Output the (x, y) coordinate of the center of the cell containing the given text.  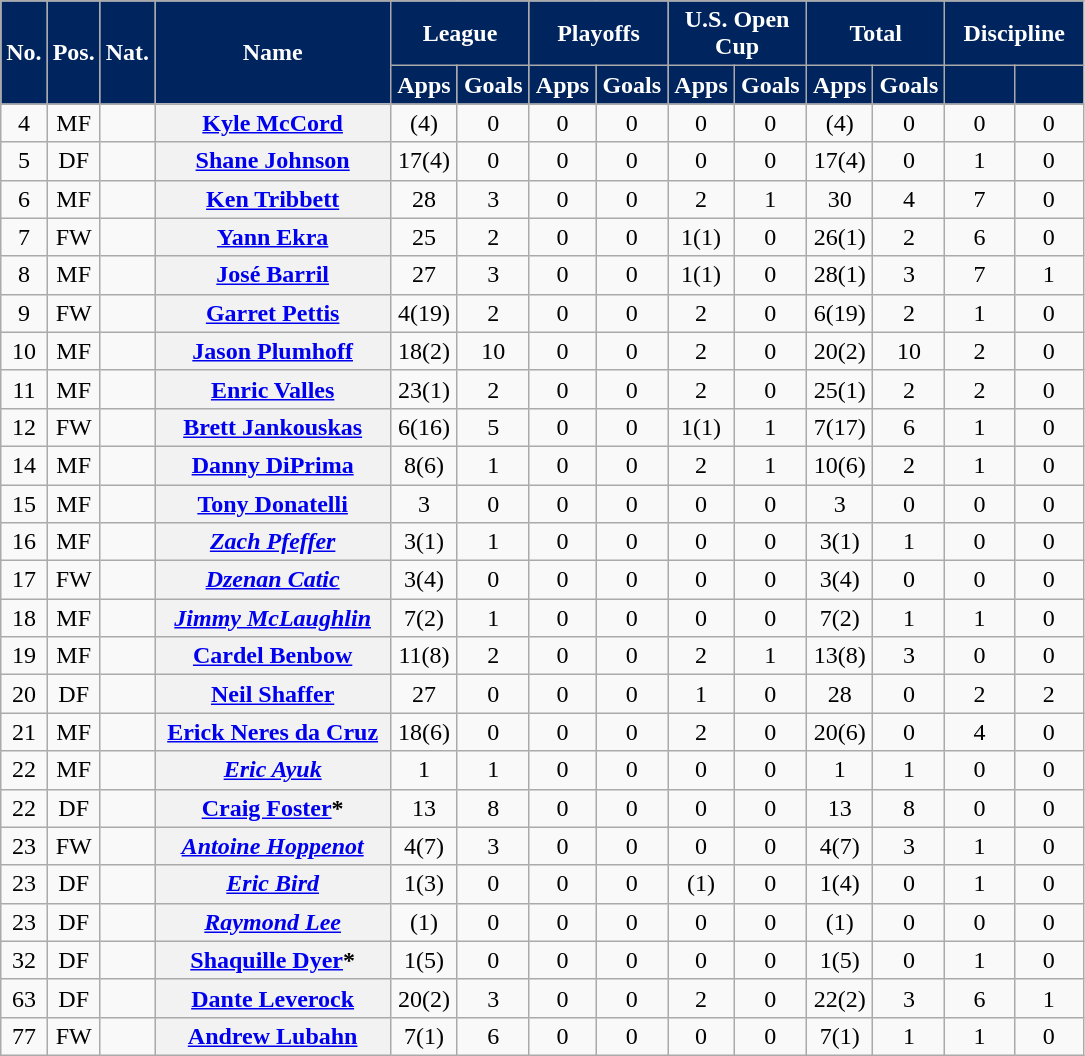
32 (24, 960)
11(8) (424, 656)
Neil Shaffer (273, 694)
25 (424, 237)
25(1) (840, 389)
Raymond Lee (273, 922)
12 (24, 427)
Enric Valles (273, 389)
4(19) (424, 313)
Total (876, 34)
Cardel Benbow (273, 656)
6(16) (424, 427)
Ken Tribbett (273, 199)
Garret Pettis (273, 313)
Shaquille Dyer* (273, 960)
30 (840, 199)
Shane Johnson (273, 161)
77 (24, 1036)
20 (24, 694)
Eric Ayuk (273, 770)
Pos. (74, 52)
Jimmy McLaughlin (273, 618)
Discipline (1014, 34)
9 (24, 313)
Eric Bird (273, 884)
Jason Plumhoff (273, 351)
10(6) (840, 465)
Yann Ekra (273, 237)
18(6) (424, 732)
Erick Neres da Cruz (273, 732)
Danny DiPrima (273, 465)
28(1) (840, 275)
1(3) (424, 884)
11 (24, 389)
Zach Pfeffer (273, 542)
Craig Foster* (273, 808)
14 (24, 465)
63 (24, 998)
6(19) (840, 313)
23(1) (424, 389)
17 (24, 580)
Antoine Hoppenot (273, 846)
20(6) (840, 732)
Dante Leverock (273, 998)
U.S. Open Cup (738, 34)
1(4) (840, 884)
League (460, 34)
Andrew Lubahn (273, 1036)
7(17) (840, 427)
13(8) (840, 656)
Name (273, 52)
19 (24, 656)
15 (24, 503)
Dzenan Catic (273, 580)
José Barril (273, 275)
Brett Jankouskas (273, 427)
18 (24, 618)
Playoffs (598, 34)
26(1) (840, 237)
22(2) (840, 998)
No. (24, 52)
8(6) (424, 465)
18(2) (424, 351)
Tony Donatelli (273, 503)
21 (24, 732)
Kyle McCord (273, 123)
16 (24, 542)
Nat. (127, 52)
